Locate the cell with the specified text and output its (X, Y) center coordinate. 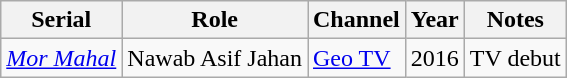
Year (434, 20)
2016 (434, 58)
Role (215, 20)
Geo TV (357, 58)
Mor Mahal (62, 58)
Serial (62, 20)
TV debut (515, 58)
Channel (357, 20)
Nawab Asif Jahan (215, 58)
Notes (515, 20)
